Return [x, y] of the center of cell containing provided text 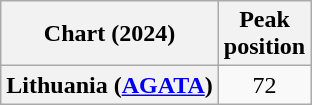
72 [264, 85]
Peakposition [264, 34]
Chart (2024) [110, 34]
Lithuania (AGATA) [110, 85]
